Locate the cell with the specified text and output its [x, y] center coordinate. 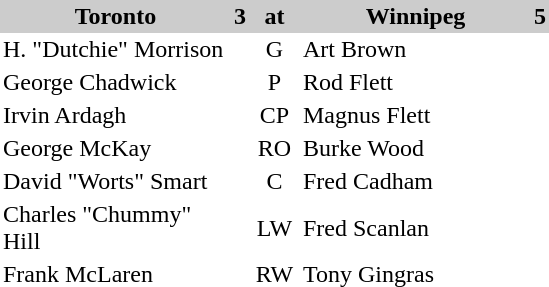
Magnus Flett [416, 116]
at [274, 16]
Toronto [116, 16]
Art Brown [416, 50]
LW [274, 228]
George McKay [116, 148]
G [274, 50]
RO [274, 148]
5 [540, 16]
Rod Flett [416, 82]
David "Worts" Smart [116, 182]
H. "Dutchie" Morrison [116, 50]
3 [240, 16]
Fred Cadham [416, 182]
Fred Scanlan [416, 228]
Irvin Ardagh [116, 116]
George Chadwick [116, 82]
P [274, 82]
Burke Wood [416, 148]
CP [274, 116]
Winnipeg [416, 16]
Charles "Chummy" Hill [116, 228]
C [274, 182]
